Find where the given text appears and provide that cell's center as (X, Y) coordinate. 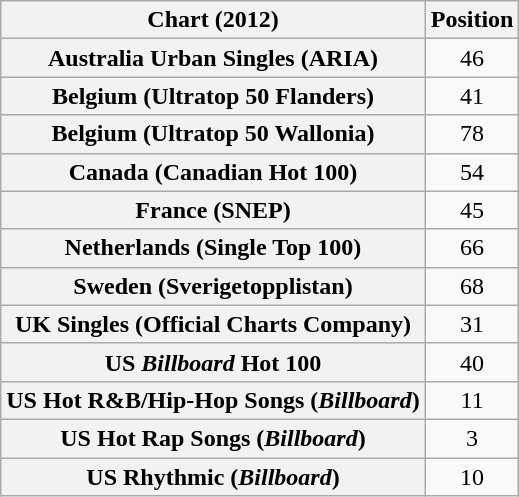
UK Singles (Official Charts Company) (213, 324)
US Hot R&B/Hip-Hop Songs (Billboard) (213, 400)
68 (472, 286)
Sweden (Sverigetopplistan) (213, 286)
54 (472, 172)
Belgium (Ultratop 50 Wallonia) (213, 134)
Australia Urban Singles (ARIA) (213, 58)
41 (472, 96)
46 (472, 58)
3 (472, 438)
78 (472, 134)
11 (472, 400)
US Rhythmic (Billboard) (213, 477)
France (SNEP) (213, 210)
Netherlands (Single Top 100) (213, 248)
Chart (2012) (213, 20)
66 (472, 248)
Canada (Canadian Hot 100) (213, 172)
40 (472, 362)
US Billboard Hot 100 (213, 362)
10 (472, 477)
Position (472, 20)
31 (472, 324)
45 (472, 210)
US Hot Rap Songs (Billboard) (213, 438)
Belgium (Ultratop 50 Flanders) (213, 96)
